Return the (X, Y) coordinate for the center point of the cell that contains the specified text.  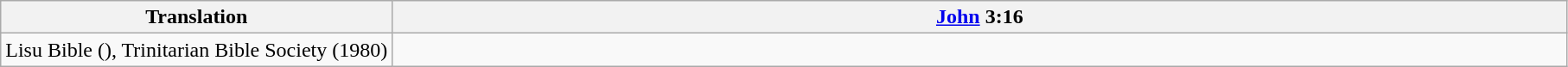
Translation (197, 17)
John 3:16 (980, 17)
Lisu Bible (), Trinitarian Bible Society (1980) (197, 50)
